Find where the given text appears and provide that cell's center as [X, Y] coordinate. 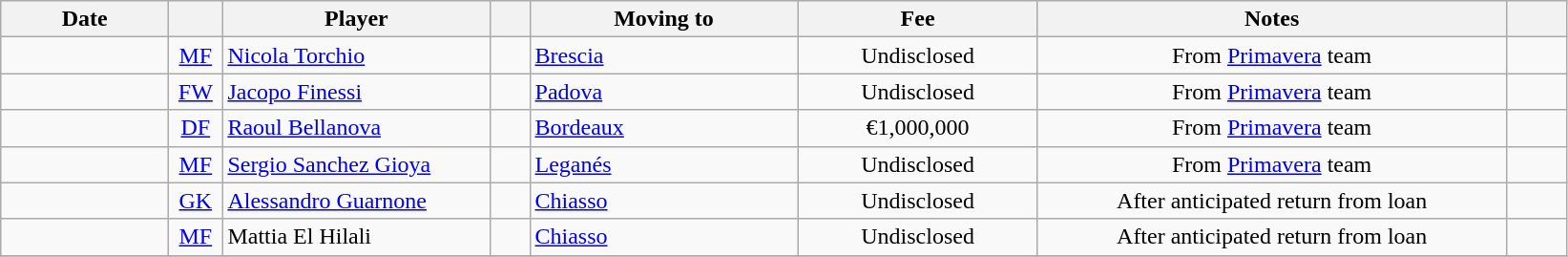
Mattia El Hilali [357, 237]
Jacopo Finessi [357, 92]
Sergio Sanchez Gioya [357, 164]
DF [196, 128]
Raoul Bellanova [357, 128]
FW [196, 92]
Nicola Torchio [357, 55]
Moving to [664, 19]
Date [85, 19]
Fee [918, 19]
Leganés [664, 164]
Padova [664, 92]
€1,000,000 [918, 128]
Bordeaux [664, 128]
Notes [1271, 19]
Player [357, 19]
Brescia [664, 55]
Alessandro Guarnone [357, 201]
GK [196, 201]
